Extract the (X, Y) coordinate from the center of the cell holding the provided text.  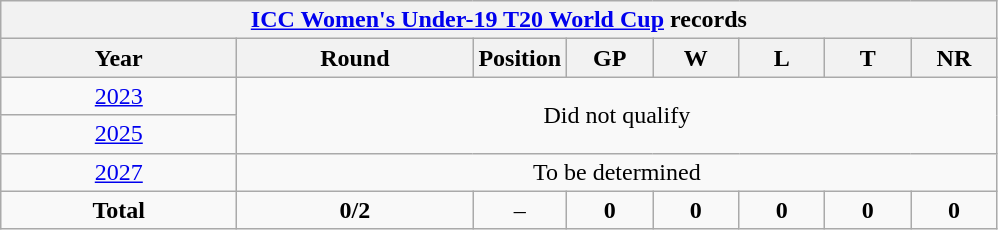
0/2 (355, 210)
2025 (119, 134)
NR (954, 58)
Year (119, 58)
T (868, 58)
2027 (119, 172)
To be determined (617, 172)
2023 (119, 96)
Position (520, 58)
Did not qualify (617, 115)
ICC Women's Under-19 T20 World Cup records (499, 20)
GP (610, 58)
L (782, 58)
– (520, 210)
Round (355, 58)
Total (119, 210)
W (696, 58)
